Capture the cell that displays the provided text and extract its (X, Y) central coordinate. 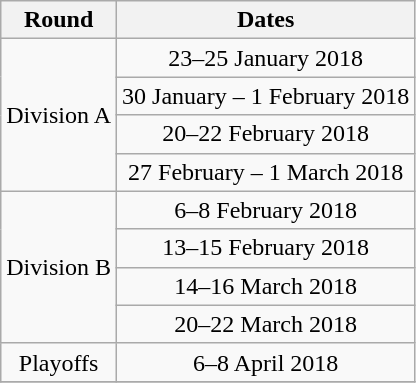
13–15 February 2018 (266, 248)
20–22 February 2018 (266, 134)
Round (59, 20)
6–8 April 2018 (266, 362)
Playoffs (59, 362)
23–25 January 2018 (266, 58)
Division B (59, 267)
Division A (59, 115)
6–8 February 2018 (266, 210)
14–16 March 2018 (266, 286)
20–22 March 2018 (266, 324)
27 February – 1 March 2018 (266, 172)
30 January – 1 February 2018 (266, 96)
Dates (266, 20)
